Detect which cell encompasses the target text, then output its (x, y) center coordinate. 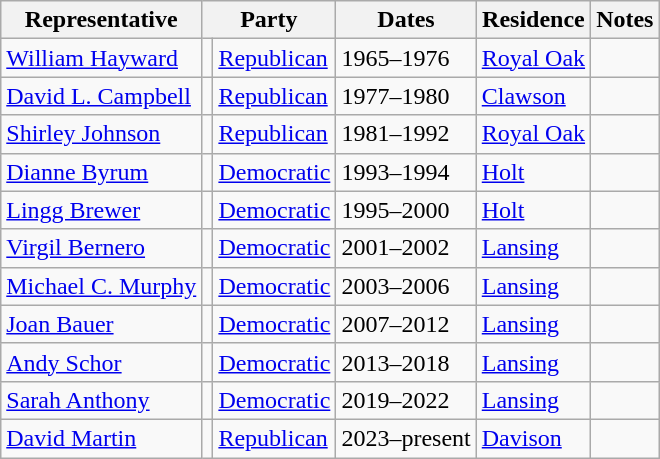
Notes (625, 20)
1981–1992 (406, 134)
Clawson (533, 96)
2003–2006 (406, 286)
1995–2000 (406, 210)
David L. Campbell (102, 96)
Dianne Byrum (102, 172)
Lingg Brewer (102, 210)
Sarah Anthony (102, 400)
Residence (533, 20)
1965–1976 (406, 58)
2001–2002 (406, 248)
William Hayward (102, 58)
1977–1980 (406, 96)
Virgil Bernero (102, 248)
2007–2012 (406, 324)
Dates (406, 20)
Shirley Johnson (102, 134)
Andy Schor (102, 362)
Davison (533, 438)
2019–2022 (406, 400)
Michael C. Murphy (102, 286)
David Martin (102, 438)
2013–2018 (406, 362)
Party (269, 20)
Representative (102, 20)
1993–1994 (406, 172)
Joan Bauer (102, 324)
2023–present (406, 438)
